Return [x, y] of the center of cell containing provided text 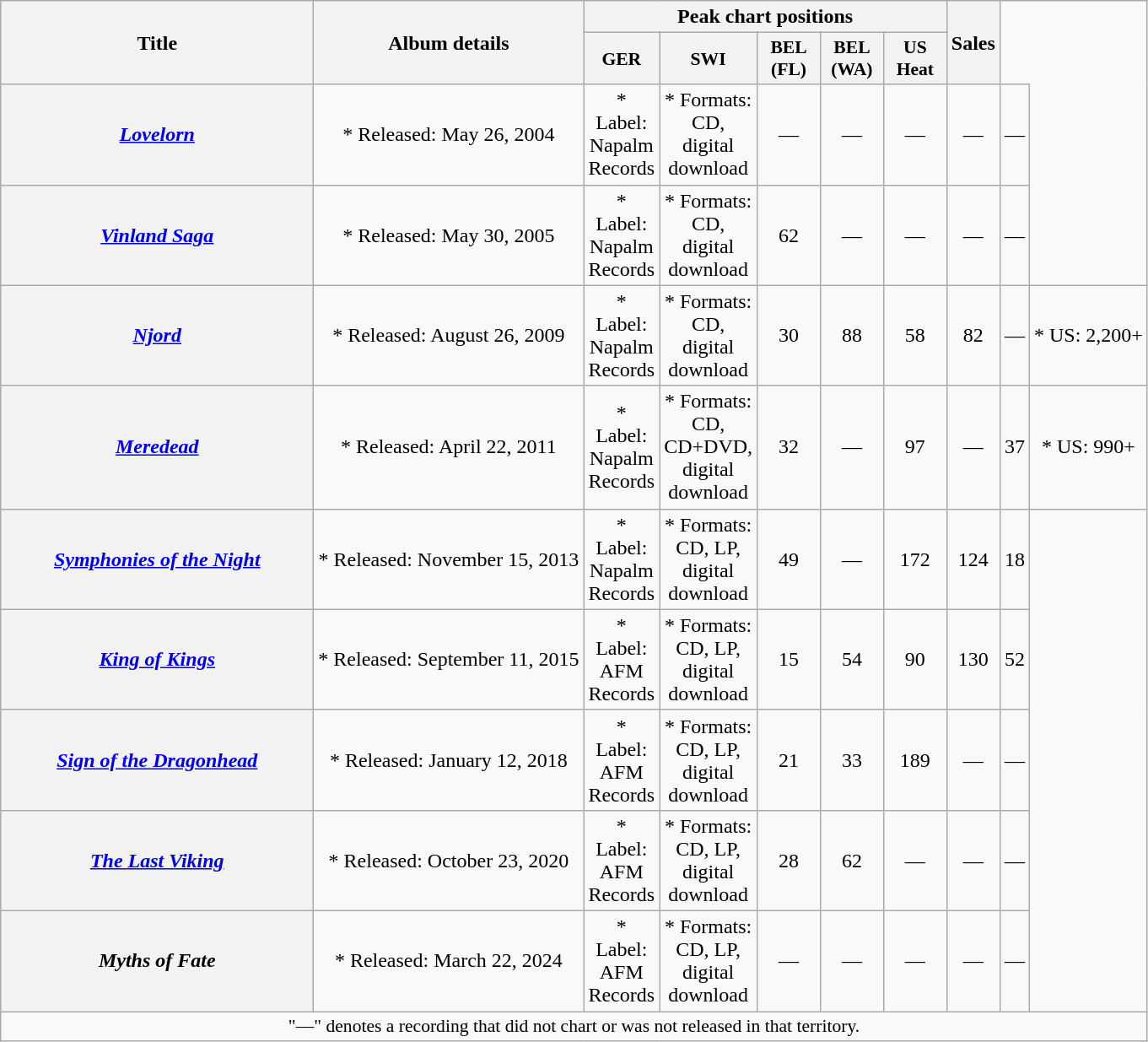
15 [790, 660]
* Released: May 30, 2005 [449, 235]
130 [973, 660]
28 [790, 861]
* Released: April 22, 2011 [449, 447]
32 [790, 447]
124 [973, 559]
GER [622, 59]
* Released: January 12, 2018 [449, 759]
54 [852, 660]
189 [914, 759]
21 [790, 759]
* US: 990+ [1088, 447]
97 [914, 447]
58 [914, 336]
King of Kings [157, 660]
33 [852, 759]
Album details [449, 42]
90 [914, 660]
* Released: May 26, 2004 [449, 135]
30 [790, 336]
Peak chart positions [765, 17]
BEL (WA) [852, 59]
82 [973, 336]
The Last Viking [157, 861]
52 [1014, 660]
Myths of Fate [157, 960]
* Released: September 11, 2015 [449, 660]
* US: 2,200+ [1088, 336]
Sign of the Dragonhead [157, 759]
37 [1014, 447]
* Released: October 23, 2020 [449, 861]
49 [790, 559]
172 [914, 559]
Lovelorn [157, 135]
* Formats: CD, CD+DVD, digital download [709, 447]
Vinland Saga [157, 235]
USHeat [914, 59]
BEL (FL) [790, 59]
Sales [973, 42]
* Released: August 26, 2009 [449, 336]
Njord [157, 336]
Symphonies of the Night [157, 559]
Title [157, 42]
* Released: March 22, 2024 [449, 960]
* Released: November 15, 2013 [449, 559]
18 [1014, 559]
Meredead [157, 447]
SWI [709, 59]
"—" denotes a recording that did not chart or was not released in that territory. [574, 1026]
88 [852, 336]
